Search for the cell housing the specified text and yield its [x, y] center coordinate. 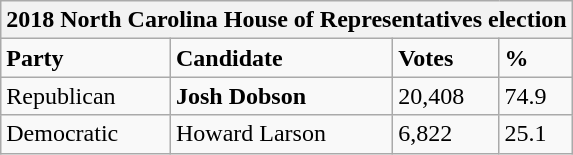
Candidate [281, 58]
20,408 [446, 96]
Josh Dobson [281, 96]
74.9 [536, 96]
Votes [446, 58]
Howard Larson [281, 134]
% [536, 58]
Republican [86, 96]
Democratic [86, 134]
25.1 [536, 134]
2018 North Carolina House of Representatives election [286, 20]
Party [86, 58]
6,822 [446, 134]
